For the text-containing cell, return its midpoint in [x, y] coordinate format. 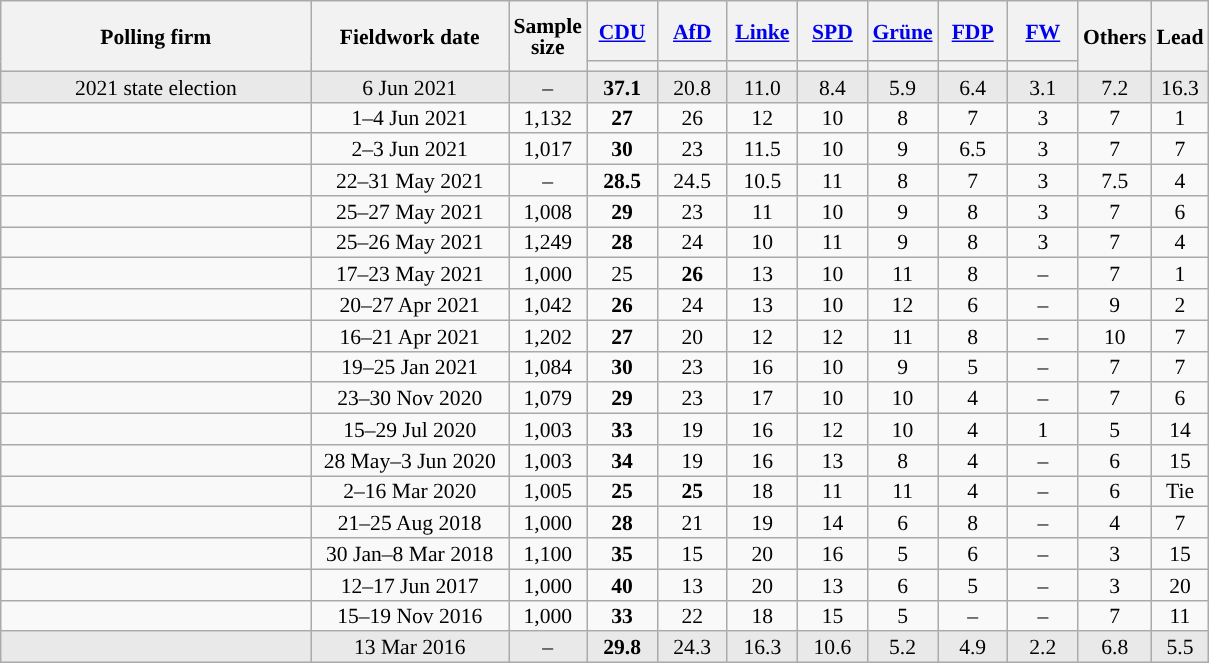
Grüne [902, 31]
35 [622, 554]
8.4 [832, 86]
1,005 [547, 492]
37.1 [622, 86]
1,202 [547, 336]
FW [1043, 31]
17–23 May 2021 [410, 274]
Lead [1180, 36]
2–16 Mar 2020 [410, 492]
15–19 Nov 2016 [410, 616]
7.5 [1115, 180]
11.5 [762, 150]
1,249 [547, 242]
21–25 Aug 2018 [410, 522]
1,132 [547, 118]
7.2 [1115, 86]
22–31 May 2021 [410, 180]
13 Mar 2016 [410, 648]
5.5 [1180, 648]
1,084 [547, 366]
10.6 [832, 648]
Others [1115, 36]
40 [622, 584]
1,100 [547, 554]
AfD [692, 31]
22 [692, 616]
1–4 Jun 2021 [410, 118]
19–25 Jan 2021 [410, 366]
Polling firm [156, 36]
SPD [832, 31]
2 [1180, 304]
20.8 [692, 86]
FDP [973, 31]
30 Jan–8 Mar 2018 [410, 554]
2.2 [1043, 648]
2021 state election [156, 86]
28 May–3 Jun 2020 [410, 460]
Tie [1180, 492]
24.3 [692, 648]
24.5 [692, 180]
12–17 Jun 2017 [410, 584]
28.5 [622, 180]
1,079 [547, 398]
CDU [622, 31]
6.8 [1115, 648]
15–29 Jul 2020 [410, 430]
6.4 [973, 86]
25–27 May 2021 [410, 212]
21 [692, 522]
25–26 May 2021 [410, 242]
23–30 Nov 2020 [410, 398]
1,042 [547, 304]
34 [622, 460]
1,008 [547, 212]
Linke [762, 31]
1,017 [547, 150]
Samplesize [547, 36]
29.8 [622, 648]
10.5 [762, 180]
6.5 [973, 150]
20–27 Apr 2021 [410, 304]
6 Jun 2021 [410, 86]
3.1 [1043, 86]
5.2 [902, 648]
16–21 Apr 2021 [410, 336]
11.0 [762, 86]
17 [762, 398]
4.9 [973, 648]
5.9 [902, 86]
Fieldwork date [410, 36]
2–3 Jun 2021 [410, 150]
